Extract the (x, y) coordinate from the center of the cell holding the provided text.  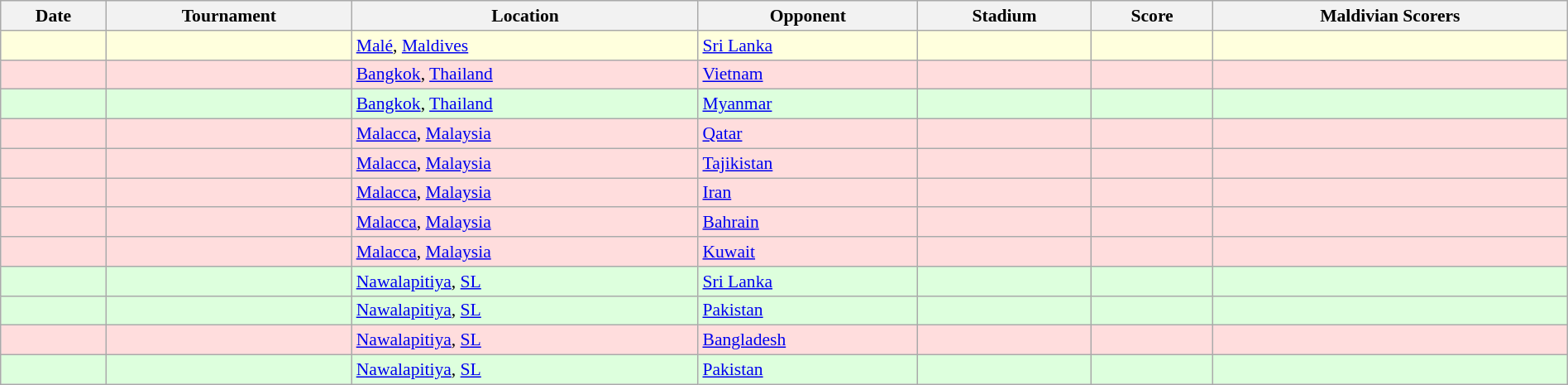
Maldivian Scorers (1389, 16)
Tajikistan (807, 163)
Myanmar (807, 104)
Date (53, 16)
Kuwait (807, 252)
Location (526, 16)
Qatar (807, 134)
Malé, Maldives (526, 46)
Bahrain (807, 223)
Tournament (229, 16)
Vietnam (807, 75)
Iran (807, 193)
Stadium (1004, 16)
Bangladesh (807, 340)
Opponent (807, 16)
Score (1152, 16)
